For the text-containing cell, return its midpoint in [x, y] coordinate format. 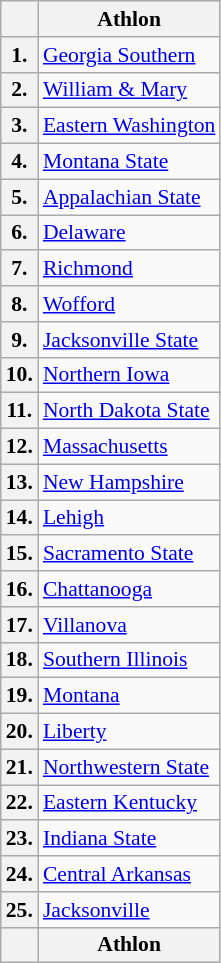
10. [20, 375]
Lehigh [129, 518]
Eastern Kentucky [129, 803]
Southern Illinois [129, 660]
21. [20, 767]
Chattanooga [129, 589]
William & Mary [129, 90]
Wofford [129, 304]
Delaware [129, 233]
4. [20, 162]
20. [20, 732]
Northern Iowa [129, 375]
23. [20, 839]
Indiana State [129, 839]
1. [20, 55]
3. [20, 126]
12. [20, 447]
Richmond [129, 269]
8. [20, 304]
Sacramento State [129, 554]
New Hampshire [129, 482]
17. [20, 625]
7. [20, 269]
Liberty [129, 732]
25. [20, 910]
Central Arkansas [129, 874]
Massachusetts [129, 447]
Georgia Southern [129, 55]
North Dakota State [129, 411]
Villanova [129, 625]
9. [20, 340]
Appalachian State [129, 197]
Montana State [129, 162]
24. [20, 874]
19. [20, 696]
2. [20, 90]
Northwestern State [129, 767]
11. [20, 411]
15. [20, 554]
5. [20, 197]
16. [20, 589]
Jacksonville State [129, 340]
Jacksonville [129, 910]
6. [20, 233]
13. [20, 482]
Eastern Washington [129, 126]
Montana [129, 696]
14. [20, 518]
18. [20, 660]
22. [20, 803]
